Scan for the cell matching the given text and deliver its [x, y] coordinate at center. 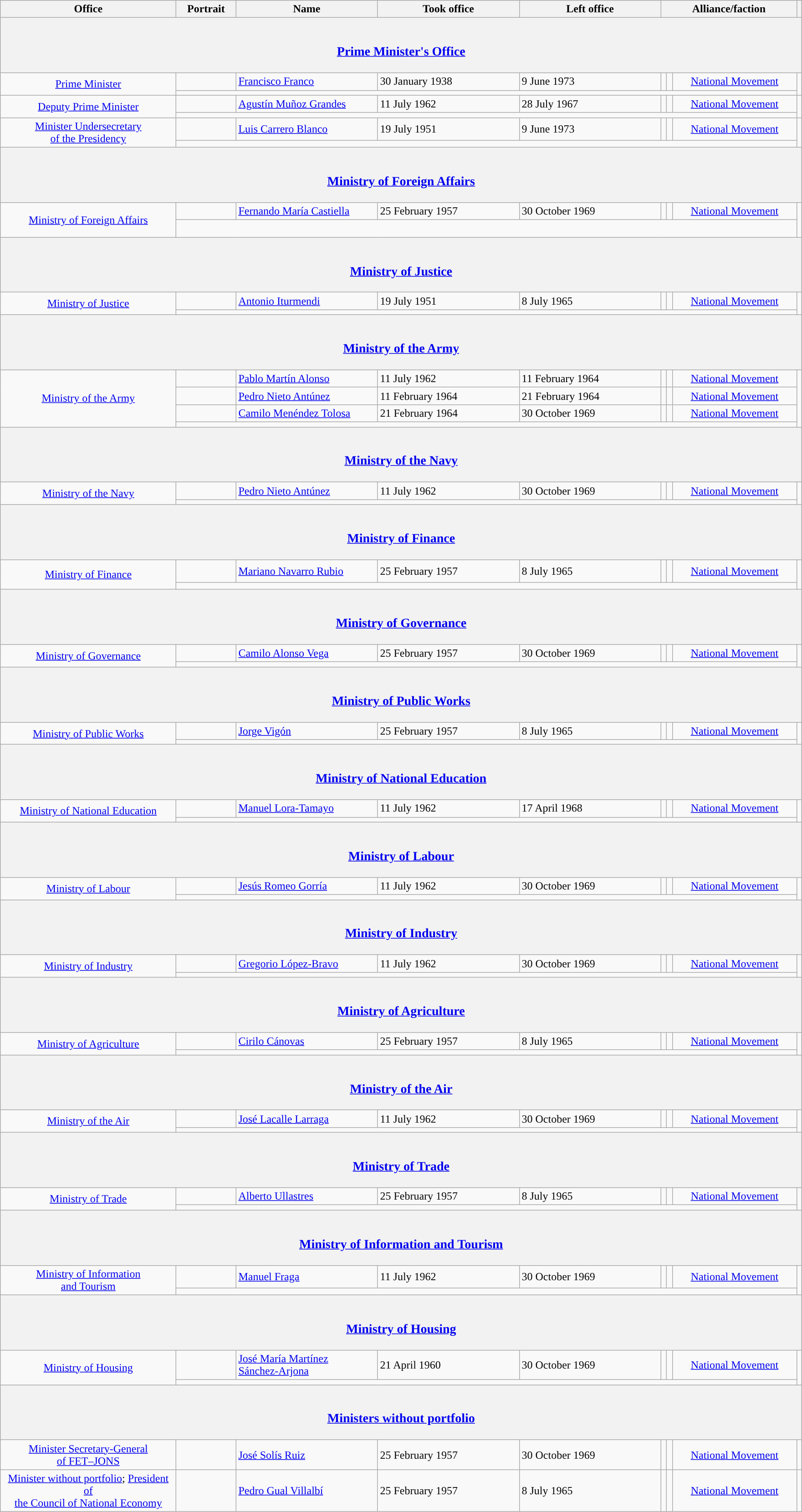
Pablo Martín Alonso [307, 378]
Ministry of Information and Tourism [401, 1238]
Alberto Ullastres [307, 1196]
José María MartínezSánchez-Arjona [307, 1364]
17 April 1968 [590, 808]
Francisco Franco [307, 82]
Camilo Menéndez Tolosa [307, 413]
José Lacalle Larraga [307, 1119]
Office [88, 9]
Ministers without portfolio [401, 1412]
Agustín Muñoz Grandes [307, 104]
Minister without portfolio; President ofthe Council of National Economy [88, 1491]
21 April 1960 [448, 1364]
Minister Undersecretaryof the Presidency [88, 132]
Prime Minister's Office [401, 46]
Ministry of Informationand Tourism [88, 1280]
Mariano Navarro Rubio [307, 571]
Gregorio López-Bravo [307, 964]
Deputy Prime Minister [88, 107]
José Solís Ruiz [307, 1455]
Left office [590, 9]
Jesús Romeo Gorría [307, 886]
Jorge Vigón [307, 731]
Alliance/faction [729, 9]
Luis Carrero Blanco [307, 129]
Manuel Fraga [307, 1277]
28 July 1967 [590, 104]
Prime Minister [88, 84]
Took office [448, 9]
Fernando María Castiella [307, 211]
Portrait [206, 9]
Camilo Alonso Vega [307, 653]
Pedro Gual Villalbí [307, 1491]
Manuel Lora-Tamayo [307, 808]
Name [307, 9]
Cirilo Cánovas [307, 1041]
30 January 1938 [448, 82]
Minister Secretary-Generalof FET–JONS [88, 1455]
Antonio Iturmendi [307, 301]
